From the cell containing the given text, extract its center point as (x, y) coordinate. 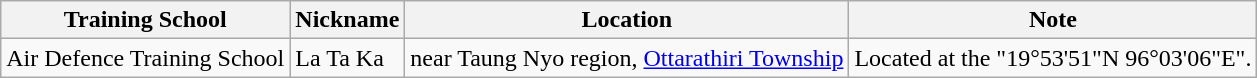
Air Defence Training School (146, 58)
Located at the "19°53'51"N 96°03'06"E". (1053, 58)
Note (1053, 20)
Location (627, 20)
La Ta Ka (348, 58)
Nickname (348, 20)
Training School (146, 20)
near Taung Nyo region, Ottarathiri Township (627, 58)
